Scan for the cell matching the given text and deliver its (x, y) coordinate at center. 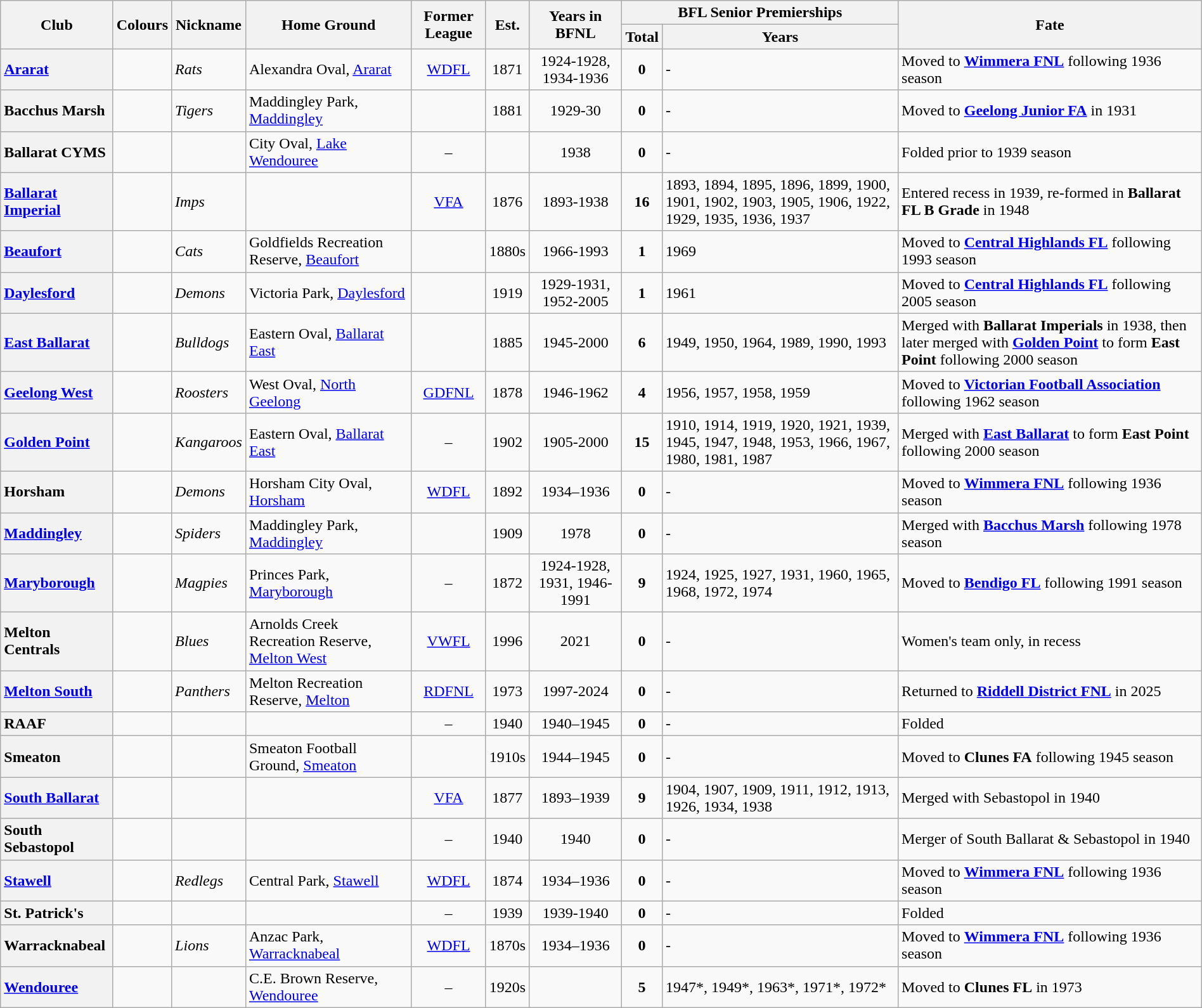
BFL Senior Premierships (760, 13)
Kangaroos (209, 442)
1924-1928, 1931, 1946-1991 (576, 583)
1877 (507, 798)
Fate (1050, 25)
St. Patrick's (57, 913)
1874 (507, 880)
4 (642, 392)
Moved to Bendigo FL following 1991 season (1050, 583)
1881 (507, 110)
Years (780, 37)
Melton Centrals (57, 642)
Magpies (209, 583)
Smeaton Football Ground, Smeaton (328, 757)
Moved to Geelong Junior FA in 1931 (1050, 110)
1880s (507, 251)
1909 (507, 533)
15 (642, 442)
1893–1939 (576, 798)
Home Ground (328, 25)
Beaufort (57, 251)
1929-1931, 1952-2005 (576, 293)
Maryborough (57, 583)
Melton Recreation Reserve, Melton (328, 691)
Moved to Clunes FA following 1945 season (1050, 757)
1920s (507, 986)
1944–1945 (576, 757)
Panthers (209, 691)
1945-2000 (576, 342)
Ballarat CYMS (57, 152)
1905-2000 (576, 442)
Entered recess in 1939, re-formed in Ballarat FL B Grade in 1948 (1050, 202)
RAAF (57, 724)
1878 (507, 392)
Rats (209, 70)
South Sebastopol (57, 839)
1892 (507, 492)
Women's team only, in recess (1050, 642)
Moved to Central Highlands FL following 1993 season (1050, 251)
16 (642, 202)
1961 (780, 293)
Merged with East Ballarat to form East Point following 2000 season (1050, 442)
Bacchus Marsh (57, 110)
Smeaton (57, 757)
1904, 1907, 1909, 1911, 1912, 1913, 1926, 1934, 1938 (780, 798)
1978 (576, 533)
1966-1993 (576, 251)
Moved to Central Highlands FL following 2005 season (1050, 293)
1919 (507, 293)
1902 (507, 442)
City Oval, Lake Wendouree (328, 152)
West Oval, North Geelong (328, 392)
Golden Point (57, 442)
1929-30 (576, 110)
1997-2024 (576, 691)
RDFNL (449, 691)
1910s (507, 757)
Blues (209, 642)
Imps (209, 202)
1871 (507, 70)
6 (642, 342)
1872 (507, 583)
5 (642, 986)
Lions (209, 946)
1939 (507, 913)
2021 (576, 642)
Merged with Bacchus Marsh following 1978 season (1050, 533)
Central Park, Stawell (328, 880)
1924, 1925, 1927, 1931, 1960, 1965, 1968, 1972, 1974 (780, 583)
1949, 1950, 1964, 1989, 1990, 1993 (780, 342)
1946-1962 (576, 392)
1940–1945 (576, 724)
Alexandra Oval, Ararat (328, 70)
1996 (507, 642)
Princes Park, Maryborough (328, 583)
1973 (507, 691)
Returned to Riddell District FNL in 2025 (1050, 691)
C.E. Brown Reserve, Wendouree (328, 986)
Bulldogs (209, 342)
Wendouree (57, 986)
Redlegs (209, 880)
Merger of South Ballarat & Sebastopol in 1940 (1050, 839)
Total (642, 37)
East Ballarat (57, 342)
1876 (507, 202)
Ballarat Imperial (57, 202)
Goldfields Recreation Reserve, Beaufort (328, 251)
Club (57, 25)
Roosters (209, 392)
1885 (507, 342)
Cats (209, 251)
1910, 1914, 1919, 1920, 1921, 1939, 1945, 1947, 1948, 1953, 1966, 1967, 1980, 1981, 1987 (780, 442)
GDFNL (449, 392)
1969 (780, 251)
Est. (507, 25)
Stawell (57, 880)
1870s (507, 946)
Ararat (57, 70)
Geelong West (57, 392)
Warracknabeal (57, 946)
Arnolds Creek Recreation Reserve, Melton West (328, 642)
Former League (449, 25)
Moved to Clunes FL in 1973 (1050, 986)
Merged with Ballarat Imperials in 1938, then later merged with Golden Point to form East Point following 2000 season (1050, 342)
Colours (142, 25)
1893, 1894, 1895, 1896, 1899, 1900, 1901, 1902, 1903, 1905, 1906, 1922, 1929, 1935, 1936, 1937 (780, 202)
1947*, 1949*, 1963*, 1971*, 1972* (780, 986)
Anzac Park, Warracknabeal (328, 946)
South Ballarat (57, 798)
Years in BFNL (576, 25)
Moved to Victorian Football Association following 1962 season (1050, 392)
Daylesford (57, 293)
1893-1938 (576, 202)
1939-1940 (576, 913)
Victoria Park, Daylesford (328, 293)
Merged with Sebastopol in 1940 (1050, 798)
Nickname (209, 25)
Maddingley (57, 533)
Spiders (209, 533)
1956, 1957, 1958, 1959 (780, 392)
Folded prior to 1939 season (1050, 152)
Melton South (57, 691)
Tigers (209, 110)
1938 (576, 152)
1924-1928, 1934-1936 (576, 70)
Horsham (57, 492)
VWFL (449, 642)
Horsham City Oval, Horsham (328, 492)
